Locate the cell with the specified text and output its (x, y) center coordinate. 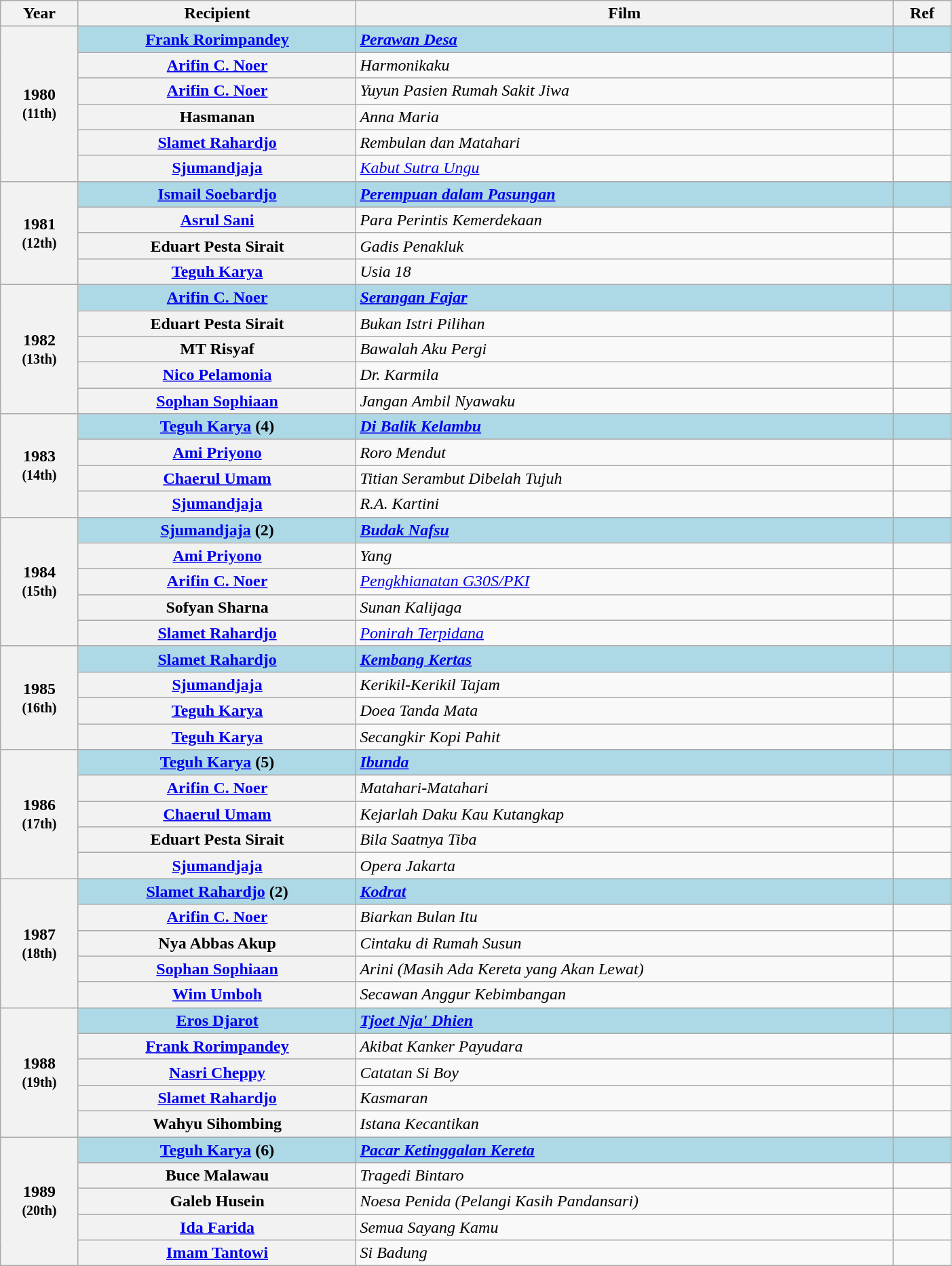
Bukan Istri Pilihan (624, 324)
Yang (624, 556)
Recipient (217, 14)
Titian Serambut Dibelah Tujuh (624, 478)
Secangkir Kopi Pahit (624, 736)
Anna Maria (624, 117)
1986(17th) (39, 814)
Ref (923, 14)
MT Risyaf (217, 349)
Slamet Rahardjo (2) (217, 891)
Imam Tantowi (217, 1253)
Kembang Kertas (624, 659)
Asrul Sani (217, 220)
R.A. Kartini (624, 504)
Harmonikaku (624, 65)
Nasri Cheppy (217, 1072)
Kejarlah Daku Kau Kutangkap (624, 814)
Matahari-Matahari (624, 788)
Year (39, 14)
1983(14th) (39, 465)
Teguh Karya (4) (217, 427)
Semua Sayang Kamu (624, 1227)
Istana Kecantikan (624, 1124)
1988(19th) (39, 1072)
Perawan Desa (624, 39)
Wim Umboh (217, 995)
Teguh Karya (6) (217, 1150)
Di Balik Kelambu (624, 427)
Hasmanan (217, 117)
Serangan Fajar (624, 297)
Nico Pelamonia (217, 375)
1981(12th) (39, 233)
Kasmaran (624, 1098)
Doea Tanda Mata (624, 710)
Para Perintis Kemerdekaan (624, 220)
Film (624, 14)
1985(16th) (39, 697)
Pengkhianatan G30S/PKI (624, 581)
Ismail Soebardjo (217, 194)
Perempuan dalam Pasungan (624, 194)
Opera Jakarta (624, 866)
Roro Mendut (624, 453)
Pacar Ketinggalan Kereta (624, 1150)
Cintaku di Rumah Susun (624, 943)
Tragedi Bintaro (624, 1176)
Si Badung (624, 1253)
1984(15th) (39, 581)
Ibunda (624, 763)
Bila Saatnya Tiba (624, 840)
Secawan Anggur Kebimbangan (624, 995)
1987(18th) (39, 943)
Gadis Penakluk (624, 246)
Jangan Ambil Nyawaku (624, 401)
1982(13th) (39, 349)
Arini (Masih Ada Kereta yang Akan Lewat) (624, 969)
Akibat Kanker Payudara (624, 1046)
Biarkan Bulan Itu (624, 917)
Dr. Karmila (624, 375)
Yuyun Pasien Rumah Sakit Jiwa (624, 91)
Kerikil-Kerikil Tajam (624, 685)
Sofyan Sharna (217, 607)
Sjumandjaja (2) (217, 530)
Catatan Si Boy (624, 1072)
Usia 18 (624, 271)
Ponirah Terpidana (624, 633)
Sunan Kalijaga (624, 607)
Rembulan dan Matahari (624, 142)
Ida Farida (217, 1227)
Bawalah Aku Pergi (624, 349)
Wahyu Sihombing (217, 1124)
Nya Abbas Akup (217, 943)
Budak Nafsu (624, 530)
Buce Malawau (217, 1176)
Tjoet Nja' Dhien (624, 1020)
Eros Djarot (217, 1020)
1980(11th) (39, 104)
Galeb Husein (217, 1202)
Teguh Karya (5) (217, 763)
Kodrat (624, 891)
Kabut Sutra Ungu (624, 168)
1989(20th) (39, 1202)
Noesa Penida (Pelangi Kasih Pandansari) (624, 1202)
